Pinpoint the cell where the given text exists, returning its (x, y) midpoint coordinate. 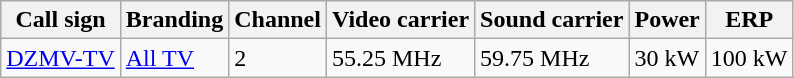
Video carrier (400, 20)
Sound carrier (552, 20)
DZMV-TV (61, 58)
2 (278, 58)
Branding (174, 20)
All TV (174, 58)
55.25 MHz (400, 58)
Channel (278, 20)
ERP (749, 20)
30 kW (667, 58)
Power (667, 20)
Call sign (61, 20)
59.75 MHz (552, 58)
100 kW (749, 58)
